Output the (x, y) coordinate of the center of the cell containing the given text.  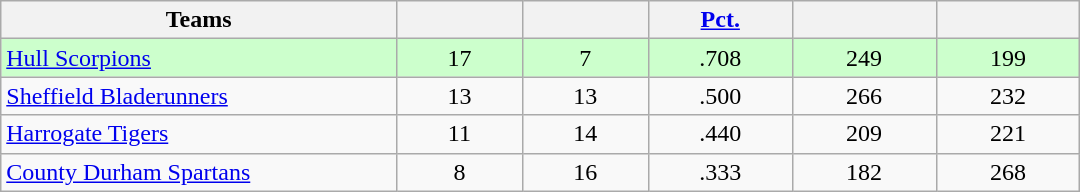
221 (1008, 134)
16 (585, 172)
Teams (199, 20)
Pct. (720, 20)
.708 (720, 58)
.500 (720, 96)
.333 (720, 172)
14 (585, 134)
268 (1008, 172)
Sheffield Bladerunners (199, 96)
232 (1008, 96)
17 (459, 58)
209 (864, 134)
199 (1008, 58)
266 (864, 96)
7 (585, 58)
County Durham Spartans (199, 172)
Hull Scorpions (199, 58)
Harrogate Tigers (199, 134)
182 (864, 172)
.440 (720, 134)
8 (459, 172)
249 (864, 58)
11 (459, 134)
